Provide the [x, y] coordinate of the cell's center where the given text is located.  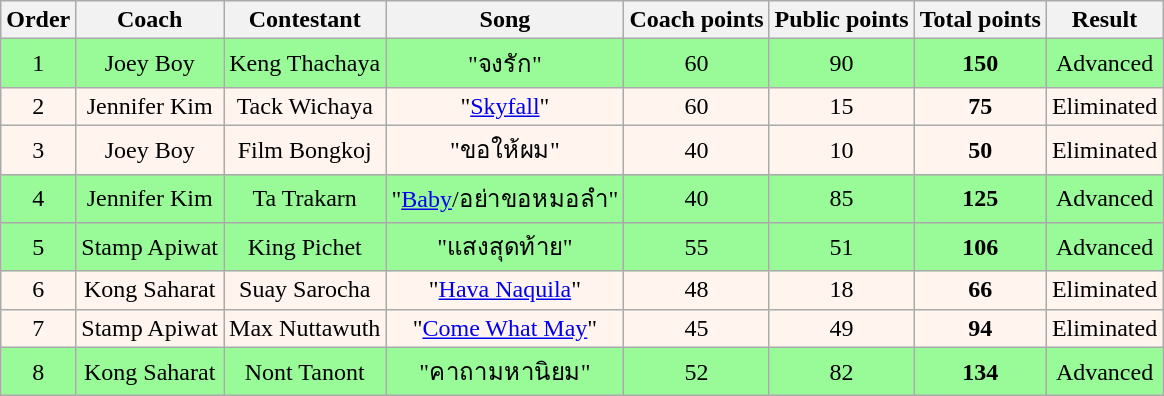
49 [842, 328]
45 [696, 328]
Nont Tanont [305, 372]
3 [38, 150]
"Skyfall" [505, 106]
Contestant [305, 20]
90 [842, 64]
8 [38, 372]
75 [980, 106]
King Pichet [305, 248]
2 [38, 106]
94 [980, 328]
"คาถามหานิยม" [505, 372]
6 [38, 290]
"Baby/อย่าขอหมอลำ" [505, 198]
82 [842, 372]
1 [38, 64]
55 [696, 248]
"ขอให้ผม" [505, 150]
Tack Wichaya [305, 106]
Coach points [696, 20]
5 [38, 248]
Order [38, 20]
"แสงสุดท้าย" [505, 248]
Coach [150, 20]
Keng Thachaya [305, 64]
66 [980, 290]
125 [980, 198]
10 [842, 150]
"Hava Naquila" [505, 290]
Total points [980, 20]
52 [696, 372]
134 [980, 372]
18 [842, 290]
"Come What May" [505, 328]
Film Bongkoj [305, 150]
Ta Trakarn [305, 198]
Suay Sarocha [305, 290]
150 [980, 64]
Public points [842, 20]
"จงรัก" [505, 64]
Max Nuttawuth [305, 328]
4 [38, 198]
50 [980, 150]
15 [842, 106]
48 [696, 290]
Result [1104, 20]
51 [842, 248]
106 [980, 248]
85 [842, 198]
Song [505, 20]
7 [38, 328]
